Output the [x, y] coordinate of the center of the cell containing the given text.  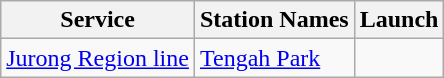
Jurong Region line [98, 58]
Station Names [274, 20]
Launch [399, 20]
Service [98, 20]
Tengah Park [274, 58]
